Provide the [x, y] coordinate of the cell's center where the given text is located.  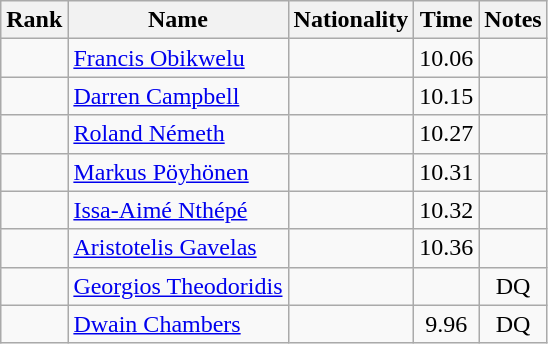
Aristotelis Gavelas [178, 248]
Francis Obikwelu [178, 58]
Name [178, 20]
Dwain Chambers [178, 324]
10.31 [446, 172]
9.96 [446, 324]
Rank [34, 20]
10.36 [446, 248]
Notes [513, 20]
10.15 [446, 96]
Time [446, 20]
Markus Pöyhönen [178, 172]
Georgios Theodoridis [178, 286]
Issa-Aimé Nthépé [178, 210]
10.27 [446, 134]
Nationality [351, 20]
10.32 [446, 210]
Darren Campbell [178, 96]
10.06 [446, 58]
Roland Németh [178, 134]
